Extract the [X, Y] coordinate from the center of the cell holding the provided text.  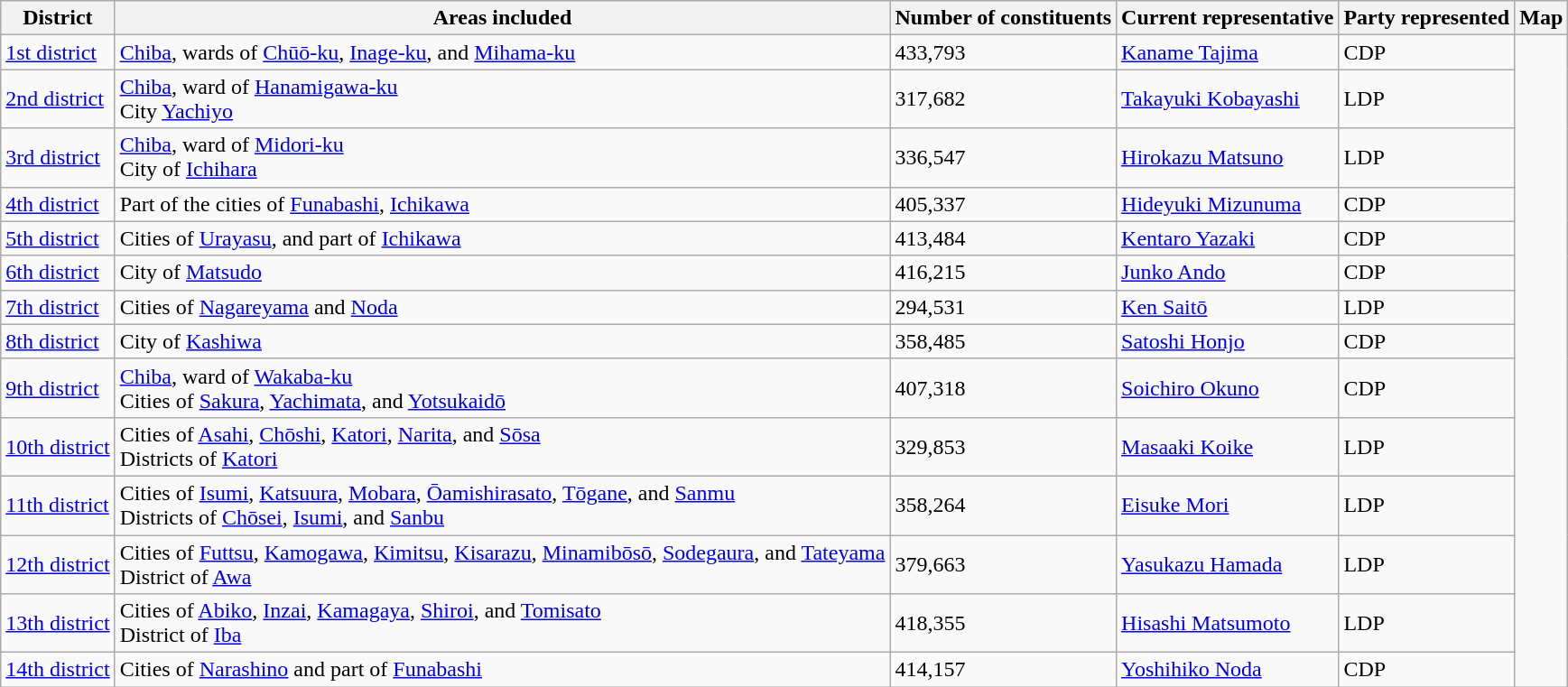
317,682 [1004, 99]
405,337 [1004, 204]
Hideyuki Mizunuma [1228, 204]
433,793 [1004, 52]
14th district [58, 670]
11th district [58, 506]
379,663 [1004, 563]
2nd district [58, 99]
Masaaki Koike [1228, 446]
Satoshi Honjo [1228, 341]
Map [1542, 18]
8th district [58, 341]
294,531 [1004, 307]
Yasukazu Hamada [1228, 563]
12th district [58, 563]
Eisuke Mori [1228, 506]
Cities of Abiko, Inzai, Kamagaya, Shiroi, and TomisatoDistrict of Iba [502, 623]
3rd district [58, 157]
Current representative [1228, 18]
7th district [58, 307]
Chiba, ward of Wakaba-kuCities of Sakura, Yachimata, and Yotsukaidō [502, 388]
District [58, 18]
1st district [58, 52]
13th district [58, 623]
Chiba, ward of Hanamigawa-kuCity Yachiyo [502, 99]
Number of constituents [1004, 18]
Yoshihiko Noda [1228, 670]
416,215 [1004, 273]
Cities of Nagareyama and Noda [502, 307]
Cities of Urayasu, and part of Ichikawa [502, 238]
9th district [58, 388]
Party represented [1426, 18]
Cities of Isumi, Katsuura, Mobara, Ōamishirasato, Tōgane, and SanmuDistricts of Chōsei, Isumi, and Sanbu [502, 506]
Junko Ando [1228, 273]
Cities of Narashino and part of Funabashi [502, 670]
Hisashi Matsumoto [1228, 623]
4th district [58, 204]
Soichiro Okuno [1228, 388]
City of Kashiwa [502, 341]
Takayuki Kobayashi [1228, 99]
358,485 [1004, 341]
414,157 [1004, 670]
Areas included [502, 18]
Hirokazu Matsuno [1228, 157]
Kentaro Yazaki [1228, 238]
336,547 [1004, 157]
City of Matsudo [502, 273]
5th district [58, 238]
Chiba, wards of Chūō-ku, Inage-ku, and Mihama-ku [502, 52]
Ken Saitō [1228, 307]
Cities of Futtsu, Kamogawa, Kimitsu, Kisarazu, Minamibōsō, Sodegaura, and TateyamaDistrict of Awa [502, 563]
10th district [58, 446]
Chiba, ward of Midori-kuCity of Ichihara [502, 157]
Kaname Tajima [1228, 52]
Part of the cities of Funabashi, Ichikawa [502, 204]
Cities of Asahi, Chōshi, Katori, Narita, and SōsaDistricts of Katori [502, 446]
407,318 [1004, 388]
6th district [58, 273]
329,853 [1004, 446]
358,264 [1004, 506]
413,484 [1004, 238]
418,355 [1004, 623]
